Detect which cell encompasses the target text, then output its [x, y] center coordinate. 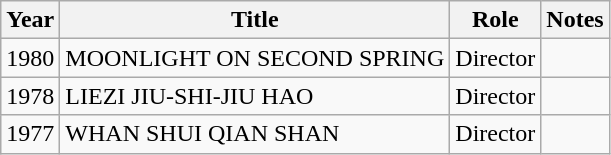
Title [255, 20]
1980 [30, 58]
1977 [30, 134]
Year [30, 20]
1978 [30, 96]
MOONLIGHT ON SECOND SPRING [255, 58]
Notes [575, 20]
Role [496, 20]
WHAN SHUI QIAN SHAN [255, 134]
LIEZI JIU-SHI-JIU HAO [255, 96]
